From the cell containing the given text, extract its center point as (X, Y) coordinate. 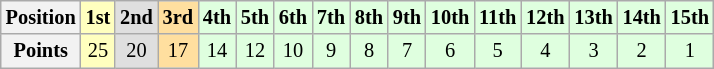
12th (545, 17)
Position (41, 17)
6 (450, 51)
17 (178, 51)
5th (255, 17)
4 (545, 51)
9 (331, 51)
4th (217, 17)
13th (593, 17)
11th (498, 17)
6th (293, 17)
14th (642, 17)
2nd (136, 17)
10th (450, 17)
10 (293, 51)
Points (41, 51)
8 (369, 51)
1st (98, 17)
5 (498, 51)
7 (407, 51)
14 (217, 51)
8th (369, 17)
15th (690, 17)
20 (136, 51)
3 (593, 51)
1 (690, 51)
12 (255, 51)
25 (98, 51)
9th (407, 17)
3rd (178, 17)
7th (331, 17)
2 (642, 51)
